Locate the cell with the specified text and output its [X, Y] center coordinate. 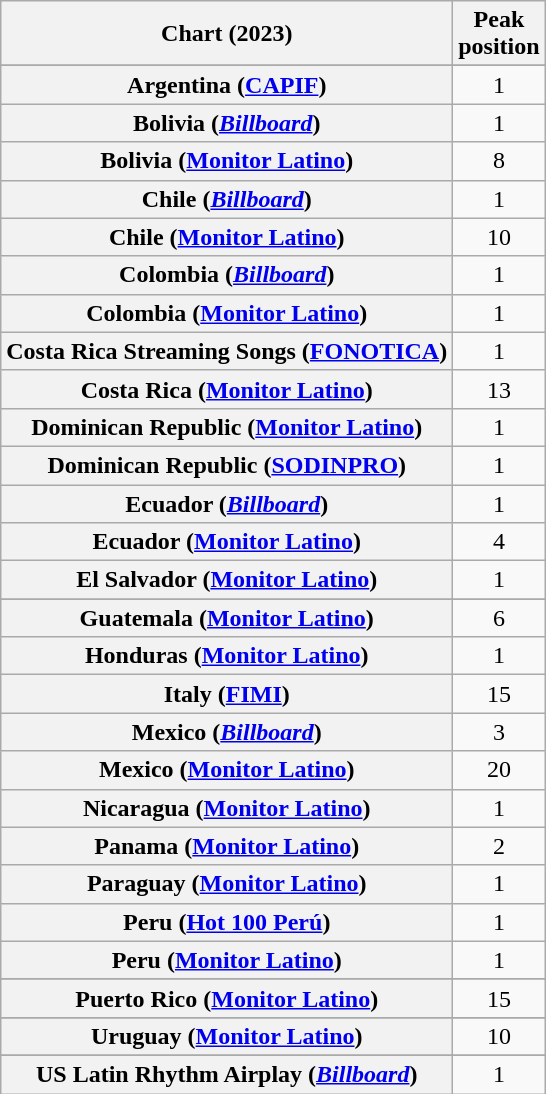
8 [499, 161]
Peakposition [499, 34]
2 [499, 846]
20 [499, 770]
Costa Rica (Monitor Latino) [227, 389]
Argentina (CAPIF) [227, 85]
Nicaragua (Monitor Latino) [227, 808]
Colombia (Billboard) [227, 275]
Puerto Rico (Monitor Latino) [227, 998]
Bolivia (Billboard) [227, 123]
Colombia (Monitor Latino) [227, 313]
Paraguay (Monitor Latino) [227, 884]
Chile (Monitor Latino) [227, 237]
Bolivia (Monitor Latino) [227, 161]
Italy (FIMI) [227, 694]
US Latin Rhythm Airplay (Billboard) [227, 1074]
El Salvador (Monitor Latino) [227, 580]
Chart (2023) [227, 34]
Costa Rica Streaming Songs (FONOTICA) [227, 351]
Peru (Hot 100 Perú) [227, 922]
Ecuador (Monitor Latino) [227, 542]
Chile (Billboard) [227, 199]
Mexico (Billboard) [227, 732]
Honduras (Monitor Latino) [227, 656]
Guatemala (Monitor Latino) [227, 618]
Ecuador (Billboard) [227, 503]
13 [499, 389]
6 [499, 618]
3 [499, 732]
Panama (Monitor Latino) [227, 846]
Peru (Monitor Latino) [227, 960]
Uruguay (Monitor Latino) [227, 1036]
Dominican Republic (SODINPRO) [227, 465]
Dominican Republic (Monitor Latino) [227, 427]
4 [499, 542]
Mexico (Monitor Latino) [227, 770]
